Capture the cell that displays the provided text and extract its (X, Y) central coordinate. 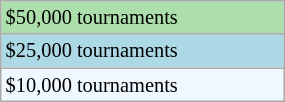
$50,000 tournaments (142, 17)
$10,000 tournaments (142, 85)
$25,000 tournaments (142, 51)
